Provide the [x, y] coordinate of the cell's center where the given text is located.  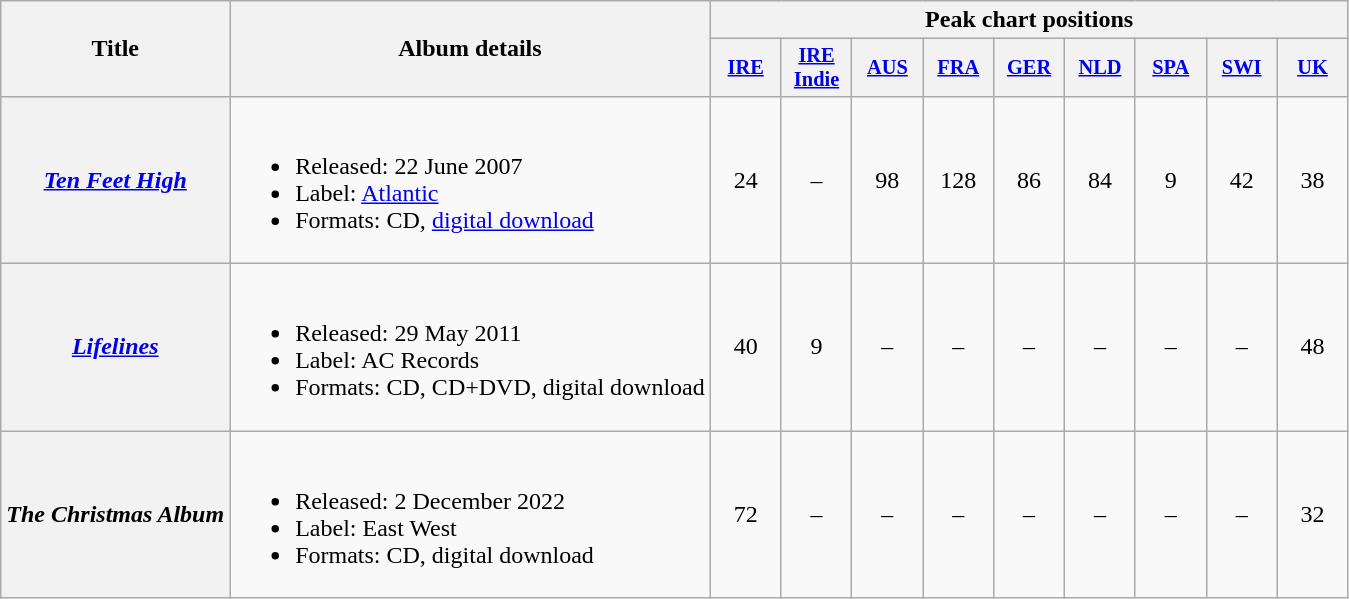
Lifelines [116, 348]
24 [746, 180]
Peak chart positions [1029, 20]
86 [1030, 180]
AUS [888, 68]
Ten Feet High [116, 180]
IRE [746, 68]
84 [1100, 180]
72 [746, 514]
SWI [1242, 68]
40 [746, 348]
FRA [958, 68]
GER [1030, 68]
SPA [1170, 68]
38 [1312, 180]
42 [1242, 180]
IRE Indie [816, 68]
32 [1312, 514]
128 [958, 180]
98 [888, 180]
UK [1312, 68]
The Christmas Album [116, 514]
Album details [470, 49]
NLD [1100, 68]
48 [1312, 348]
Title [116, 49]
Released: 29 May 2011Label: AC RecordsFormats: CD, CD+DVD, digital download [470, 348]
Released: 22 June 2007Label: AtlanticFormats: CD, digital download [470, 180]
Released: 2 December 2022Label: East WestFormats: CD, digital download [470, 514]
